Locate the cell with the specified text and output its [x, y] center coordinate. 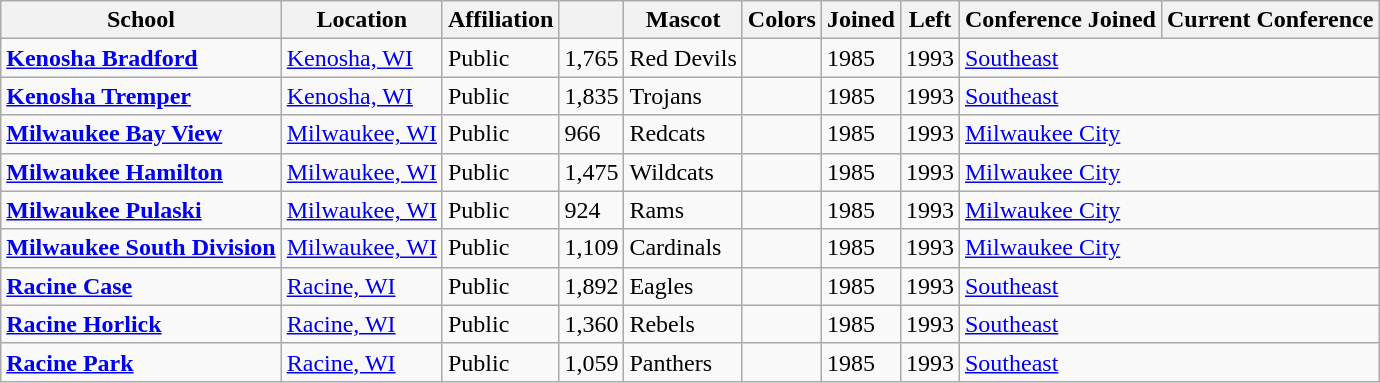
Redcats [683, 134]
Racine Horlick [141, 324]
Joined [860, 20]
1,059 [592, 362]
School [141, 20]
Colors [782, 20]
1,835 [592, 96]
Eagles [683, 286]
924 [592, 210]
Mascot [683, 20]
Current Conference [1270, 20]
Racine Case [141, 286]
Rebels [683, 324]
Wildcats [683, 172]
Red Devils [683, 58]
Left [930, 20]
Location [362, 20]
Rams [683, 210]
Cardinals [683, 248]
Milwaukee Hamilton [141, 172]
Milwaukee Pulaski [141, 210]
Panthers [683, 362]
Kenosha Tremper [141, 96]
Kenosha Bradford [141, 58]
Milwaukee South Division [141, 248]
1,475 [592, 172]
Conference Joined [1060, 20]
Affiliation [500, 20]
Milwaukee Bay View [141, 134]
1,892 [592, 286]
1,360 [592, 324]
966 [592, 134]
Trojans [683, 96]
1,765 [592, 58]
1,109 [592, 248]
Racine Park [141, 362]
